Scan for the cell matching the given text and deliver its [X, Y] coordinate at center. 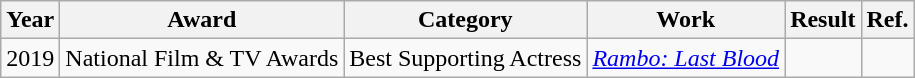
Year [30, 20]
Award [202, 20]
Best Supporting Actress [466, 58]
Category [466, 20]
National Film & TV Awards [202, 58]
Work [686, 20]
Ref. [888, 20]
Result [823, 20]
Rambo: Last Blood [686, 58]
2019 [30, 58]
